Search for the cell housing the specified text and yield its [X, Y] center coordinate. 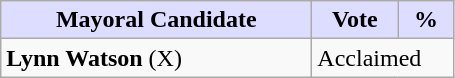
Acclaimed [383, 58]
Vote [355, 20]
Mayoral Candidate [156, 20]
Lynn Watson (X) [156, 58]
% [426, 20]
